Return the (x, y) coordinate for the center point of the cell that contains the specified text.  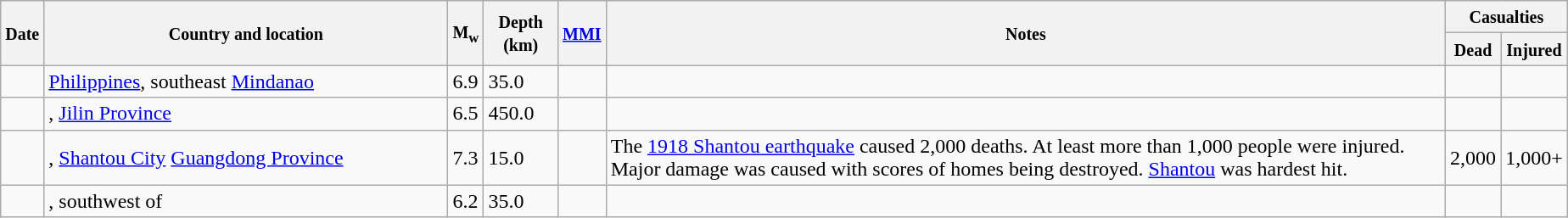
Philippines, southeast Mindanao (246, 81)
Country and location (246, 33)
Casualties (1507, 17)
Date (22, 33)
, Jilin Province (246, 114)
6.2 (466, 201)
6.9 (466, 81)
Depth (km) (521, 33)
2,000 (1473, 158)
6.5 (466, 114)
450.0 (521, 114)
Mw (466, 33)
7.3 (466, 158)
Dead (1473, 49)
, southwest of (246, 201)
MMI (582, 33)
1,000+ (1534, 158)
15.0 (521, 158)
Notes (1025, 33)
, Shantou City Guangdong Province (246, 158)
Injured (1534, 49)
